From the cell containing the given text, extract its center point as (x, y) coordinate. 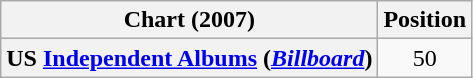
US Independent Albums (Billboard) (190, 58)
50 (425, 58)
Position (425, 20)
Chart (2007) (190, 20)
